Return the [x, y] coordinate for the center point of the cell that contains the specified text.  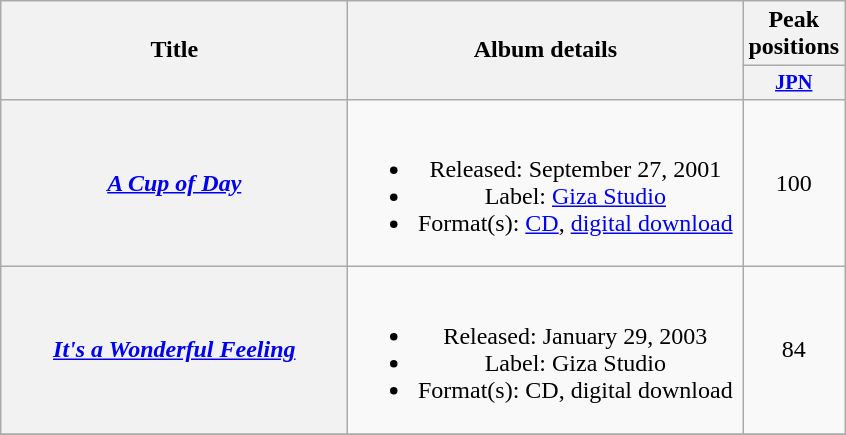
Album details [546, 50]
Released: January 29, 2003Label: Giza StudioFormat(s): CD, digital download [546, 350]
84 [794, 350]
Title [174, 50]
100 [794, 182]
A Cup of Day [174, 182]
Released: September 27, 2001Label: Giza StudioFormat(s): CD, digital download [546, 182]
It's a Wonderful Feeling [174, 350]
Peak positions [794, 34]
JPN [794, 83]
